Return (X, Y) of the center of cell containing provided text 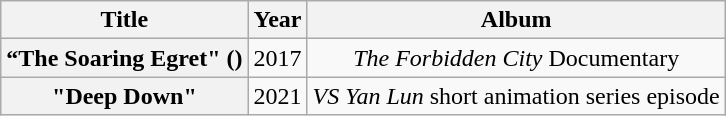
2021 (278, 96)
2017 (278, 58)
The Forbidden City Documentary (516, 58)
Album (516, 20)
Title (124, 20)
VS Yan Lun short animation series episode (516, 96)
Year (278, 20)
"Deep Down" (124, 96)
“The Soaring Egret" () (124, 58)
